From the cell containing the given text, extract its center point as [X, Y] coordinate. 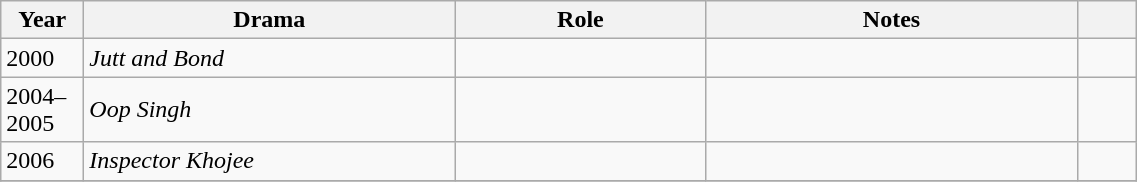
Year [42, 20]
Role [580, 20]
2000 [42, 58]
Oop Singh [270, 110]
Notes [892, 20]
2004–2005 [42, 110]
Inspector Khojee [270, 161]
Jutt and Bond [270, 58]
2006 [42, 161]
Drama [270, 20]
